Scan for the cell matching the given text and deliver its (x, y) coordinate at center. 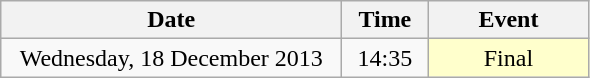
Event (508, 20)
14:35 (385, 58)
Time (385, 20)
Final (508, 58)
Date (172, 20)
Wednesday, 18 December 2013 (172, 58)
